Detect which cell encompasses the target text, then output its (x, y) center coordinate. 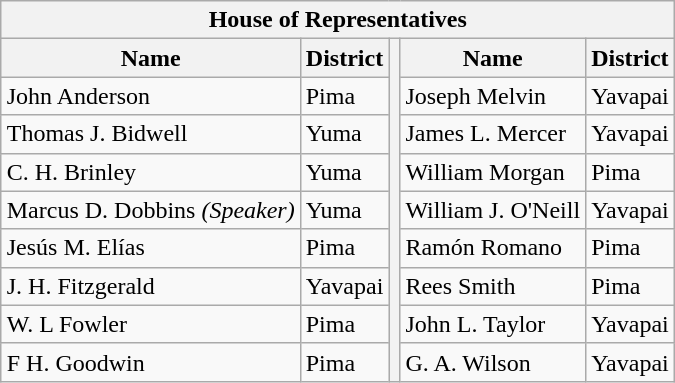
J. H. Fitzgerald (150, 286)
John L. Taylor (493, 324)
Thomas J. Bidwell (150, 134)
G. A. Wilson (493, 362)
F H. Goodwin (150, 362)
James L. Mercer (493, 134)
C. H. Brinley (150, 172)
Ramón Romano (493, 248)
William J. O'Neill (493, 210)
William Morgan (493, 172)
W. L Fowler (150, 324)
Jesús M. Elías (150, 248)
Marcus D. Dobbins (Speaker) (150, 210)
Rees Smith (493, 286)
Joseph Melvin (493, 96)
House of Representatives (338, 20)
John Anderson (150, 96)
